Provide the (X, Y) coordinate of the cell's center where the given text is located.  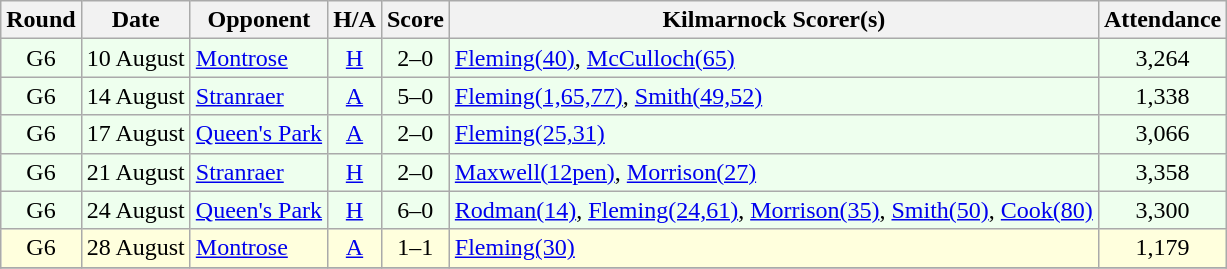
1,179 (1162, 248)
17 August (136, 134)
Fleming(25,31) (774, 134)
28 August (136, 248)
Round (41, 20)
3,358 (1162, 172)
Attendance (1162, 20)
21 August (136, 172)
3,300 (1162, 210)
Rodman(14), Fleming(24,61), Morrison(35), Smith(50), Cook(80) (774, 210)
Fleming(40), McCulloch(65) (774, 58)
Opponent (258, 20)
Date (136, 20)
Maxwell(12pen), Morrison(27) (774, 172)
5–0 (415, 96)
10 August (136, 58)
3,066 (1162, 134)
1–1 (415, 248)
Score (415, 20)
3,264 (1162, 58)
1,338 (1162, 96)
H/A (355, 20)
Fleming(30) (774, 248)
Fleming(1,65,77), Smith(49,52) (774, 96)
24 August (136, 210)
Kilmarnock Scorer(s) (774, 20)
6–0 (415, 210)
14 August (136, 96)
